Provide the (x, y) coordinate of the cell's center where the given text is located.  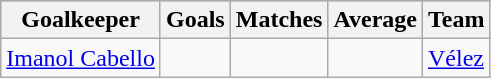
Average (376, 20)
Matches (279, 20)
Goals (195, 20)
Imanol Cabello (81, 58)
Vélez (456, 58)
Team (456, 20)
Goalkeeper (81, 20)
